Determine the (X, Y) coordinate at the center of the cell enclosing the given text.  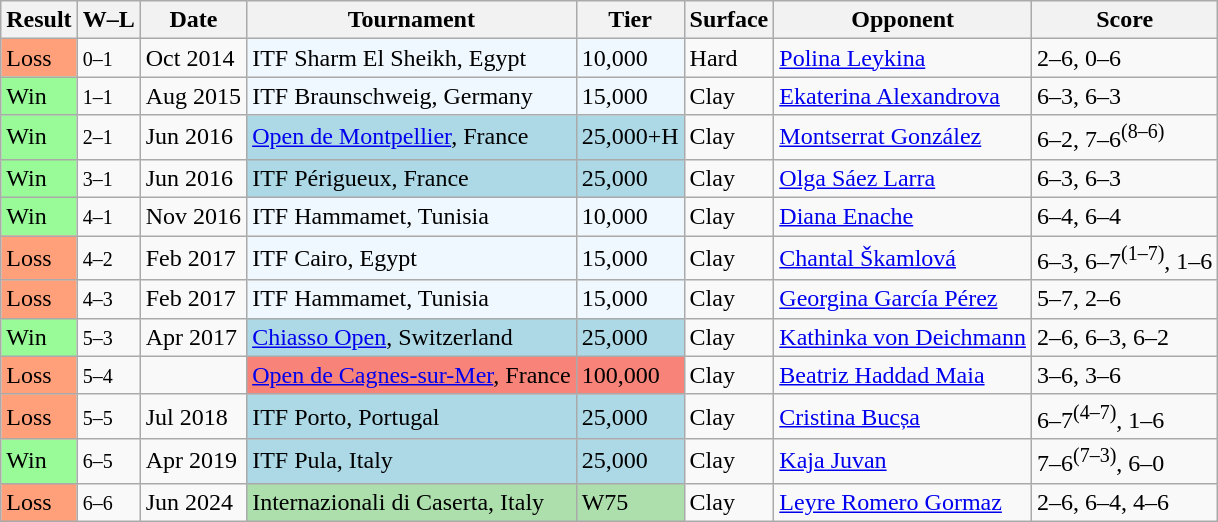
Score (1124, 20)
3–6, 3–6 (1124, 375)
Ekaterina Alexandrova (903, 96)
Montserrat González (903, 138)
Cristina Bucșa (903, 416)
Opponent (903, 20)
Georgina García Pérez (903, 299)
6–3, 6–7(1–7), 1–6 (1124, 258)
ITF Pula, Italy (412, 462)
Open de Montpellier, France (412, 138)
Internazionali di Caserta, Italy (412, 502)
Apr 2019 (193, 462)
5–7, 2–6 (1124, 299)
Kathinka von Deichmann (903, 337)
4–2 (108, 258)
ITF Porto, Portugal (412, 416)
W75 (630, 502)
5–4 (108, 375)
6–5 (108, 462)
5–3 (108, 337)
0–1 (108, 58)
Date (193, 20)
Polina Leykina (903, 58)
Kaja Juvan (903, 462)
Chiasso Open, Switzerland (412, 337)
W–L (108, 20)
Aug 2015 (193, 96)
ITF Périgueux, France (412, 178)
7–6(7–3), 6–0 (1124, 462)
6–7(4–7), 1–6 (1124, 416)
ITF Cairo, Egypt (412, 258)
Result (39, 20)
Jul 2018 (193, 416)
Oct 2014 (193, 58)
4–1 (108, 217)
100,000 (630, 375)
2–6, 6–4, 4–6 (1124, 502)
6–2, 7–6(8–6) (1124, 138)
Hard (729, 58)
3–1 (108, 178)
25,000+H (630, 138)
2–6, 0–6 (1124, 58)
2–1 (108, 138)
Chantal Škamlová (903, 258)
Surface (729, 20)
Open de Cagnes-sur-Mer, France (412, 375)
Beatriz Haddad Maia (903, 375)
6–4, 6–4 (1124, 217)
6–6 (108, 502)
2–6, 6–3, 6–2 (1124, 337)
1–1 (108, 96)
Diana Enache (903, 217)
Jun 2024 (193, 502)
ITF Sharm El Sheikh, Egypt (412, 58)
Tournament (412, 20)
Leyre Romero Gormaz (903, 502)
Apr 2017 (193, 337)
Olga Sáez Larra (903, 178)
Tier (630, 20)
ITF Braunschweig, Germany (412, 96)
4–3 (108, 299)
Nov 2016 (193, 217)
5–5 (108, 416)
